Detect which cell encompasses the target text, then output its [x, y] center coordinate. 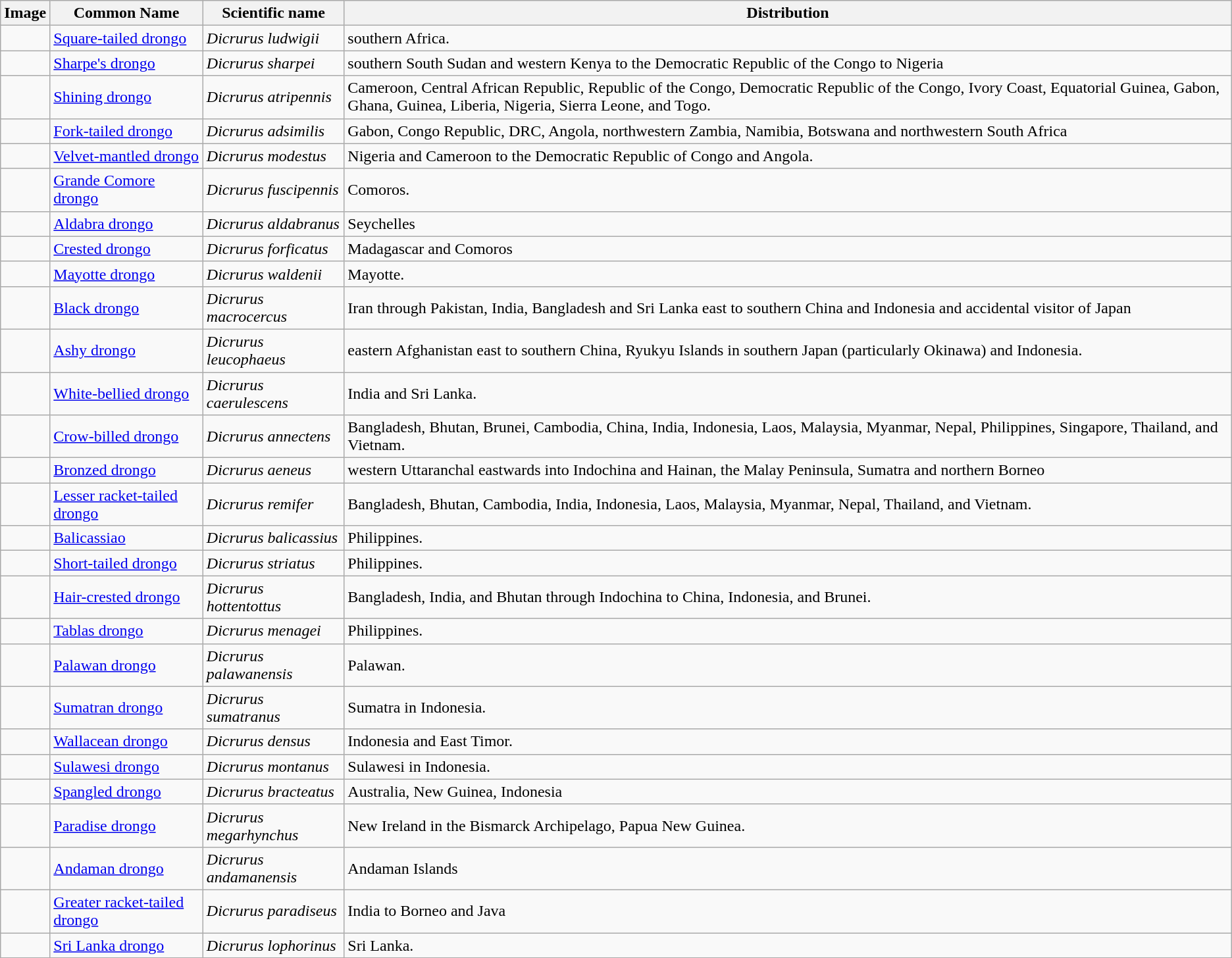
Image [25, 13]
Mayotte. [788, 274]
Ashy drongo [126, 350]
southern South Sudan and western Kenya to the Democratic Republic of the Congo to Nigeria [788, 63]
Dicrurus remifer [274, 504]
Australia, New Guinea, Indonesia [788, 792]
Sulawesi drongo [126, 767]
Gabon, Congo Republic, DRC, Angola, northwestern Zambia, Namibia, Botswana and northwestern South Africa [788, 131]
Bangladesh, India, and Bhutan through Indochina to China, Indonesia, and Brunei. [788, 597]
Seychelles [788, 224]
eastern Afghanistan east to southern China, Ryukyu Islands in southern Japan (particularly Okinawa) and Indonesia. [788, 350]
Common Name [126, 13]
Dicrurus menagei [274, 631]
Square-tailed drongo [126, 38]
Dicrurus modestus [274, 156]
Sri Lanka drongo [126, 945]
Greater racket-tailed drongo [126, 911]
Dicrurus palawanensis [274, 665]
Dicrurus waldenii [274, 274]
Scientific name [274, 13]
Palawan. [788, 665]
Hair-crested drongo [126, 597]
Shining drongo [126, 97]
Paradise drongo [126, 825]
Sharpe's drongo [126, 63]
Dicrurus paradiseus [274, 911]
Dicrurus aeneus [274, 470]
Dicrurus ludwigii [274, 38]
Dicrurus hottentottus [274, 597]
Palawan drongo [126, 665]
Dicrurus forficatus [274, 249]
Nigeria and Cameroon to the Democratic Republic of Congo and Angola. [788, 156]
Dicrurus macrocercus [274, 308]
Aldabra drongo [126, 224]
Dicrurus lophorinus [274, 945]
India and Sri Lanka. [788, 393]
Crested drongo [126, 249]
Dicrurus montanus [274, 767]
Spangled drongo [126, 792]
White-bellied drongo [126, 393]
Bangladesh, Bhutan, Cambodia, India, Indonesia, Laos, Malaysia, Myanmar, Nepal, Thailand, and Vietnam. [788, 504]
Dicrurus caerulescens [274, 393]
Dicrurus bracteatus [274, 792]
Bronzed drongo [126, 470]
Indonesia and East Timor. [788, 742]
southern Africa. [788, 38]
Mayotte drongo [126, 274]
India to Borneo and Java [788, 911]
Fork-tailed drongo [126, 131]
Dicrurus striatus [274, 563]
Andaman drongo [126, 869]
Velvet-mantled drongo [126, 156]
Lesser racket-tailed drongo [126, 504]
Sumatran drongo [126, 708]
Bangladesh, Bhutan, Brunei, Cambodia, China, India, Indonesia, Laos, Malaysia, Myanmar, Nepal, Philippines, Singapore, Thailand, and Vietnam. [788, 437]
Sulawesi in Indonesia. [788, 767]
Black drongo [126, 308]
Dicrurus adsimilis [274, 131]
Comoros. [788, 189]
Madagascar and Comoros [788, 249]
Grande Comore drongo [126, 189]
Wallacean drongo [126, 742]
Dicrurus annectens [274, 437]
Dicrurus aldabranus [274, 224]
Sumatra in Indonesia. [788, 708]
Iran through Pakistan, India, Bangladesh and Sri Lanka east to southern China and Indonesia and accidental visitor of Japan [788, 308]
Dicrurus sumatranus [274, 708]
Dicrurus balicassius [274, 538]
Dicrurus andamanensis [274, 869]
Dicrurus fuscipennis [274, 189]
Sri Lanka. [788, 945]
Short-tailed drongo [126, 563]
Dicrurus sharpei [274, 63]
New Ireland in the Bismarck Archipelago, Papua New Guinea. [788, 825]
Dicrurus leucophaeus [274, 350]
Andaman Islands [788, 869]
Dicrurus atripennis [274, 97]
Crow-billed drongo [126, 437]
Dicrurus densus [274, 742]
Distribution [788, 13]
Tablas drongo [126, 631]
Balicassiao [126, 538]
western Uttaranchal eastwards into Indochina and Hainan, the Malay Peninsula, Sumatra and northern Borneo [788, 470]
Dicrurus megarhynchus [274, 825]
